Provide the [X, Y] coordinate of the cell's center where the given text is located.  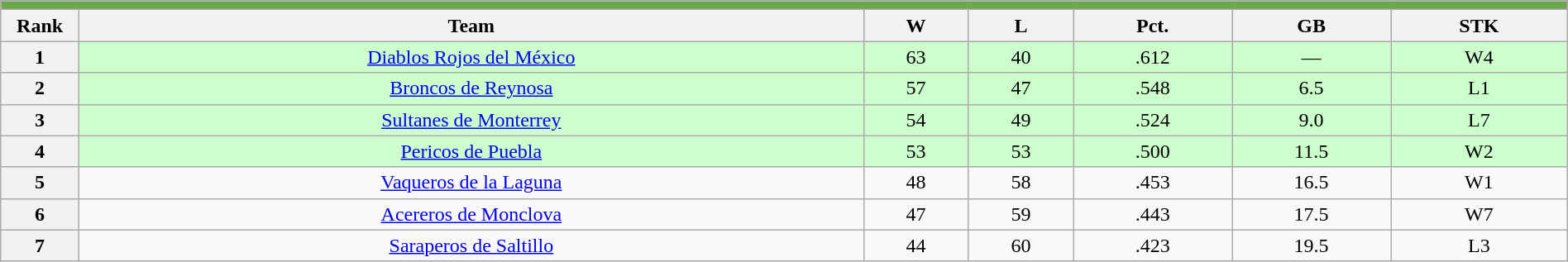
6 [40, 214]
60 [1021, 245]
19.5 [1312, 245]
48 [916, 183]
Saraperos de Saltillo [471, 245]
Pct. [1153, 26]
W4 [1480, 57]
2 [40, 88]
W7 [1480, 214]
.524 [1153, 120]
L1 [1480, 88]
.500 [1153, 151]
L [1021, 26]
Pericos de Puebla [471, 151]
STK [1480, 26]
44 [916, 245]
Sultanes de Monterrey [471, 120]
L3 [1480, 245]
.612 [1153, 57]
4 [40, 151]
.423 [1153, 245]
57 [916, 88]
.453 [1153, 183]
58 [1021, 183]
6.5 [1312, 88]
3 [40, 120]
L7 [1480, 120]
59 [1021, 214]
Diablos Rojos del México [471, 57]
54 [916, 120]
17.5 [1312, 214]
49 [1021, 120]
9.0 [1312, 120]
W2 [1480, 151]
Acereros de Monclova [471, 214]
— [1312, 57]
40 [1021, 57]
7 [40, 245]
Rank [40, 26]
.443 [1153, 214]
W1 [1480, 183]
5 [40, 183]
Broncos de Reynosa [471, 88]
11.5 [1312, 151]
Team [471, 26]
63 [916, 57]
16.5 [1312, 183]
GB [1312, 26]
Vaqueros de la Laguna [471, 183]
.548 [1153, 88]
1 [40, 57]
W [916, 26]
